For the text-containing cell, return its midpoint in (x, y) coordinate format. 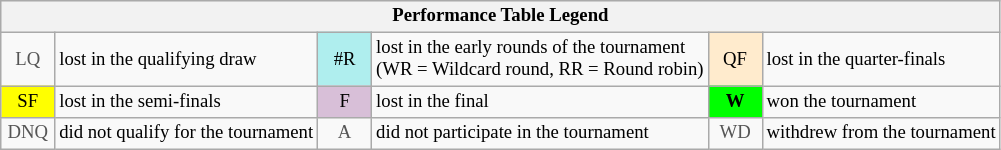
lost in the final (540, 102)
lost in the qualifying draw (186, 60)
withdrew from the tournament (881, 134)
A (345, 134)
Performance Table Legend (500, 16)
did not qualify for the tournament (186, 134)
WD (735, 134)
won the tournament (881, 102)
DNQ (28, 134)
did not participate in the tournament (540, 134)
#R (345, 60)
QF (735, 60)
SF (28, 102)
F (345, 102)
W (735, 102)
lost in the early rounds of the tournament(WR = Wildcard round, RR = Round robin) (540, 60)
lost in the semi-finals (186, 102)
LQ (28, 60)
lost in the quarter-finals (881, 60)
